Provide the (x, y) coordinate of the cell's center where the given text is located.  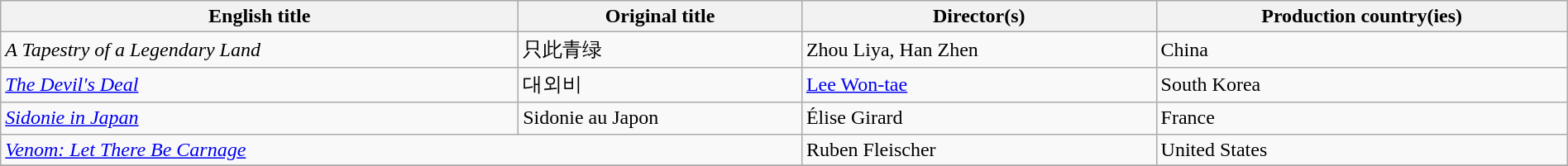
Lee Won-tae (979, 84)
Director(s) (979, 17)
Zhou Liya, Han Zhen (979, 50)
The Devil's Deal (260, 84)
Sidonie au Japon (660, 118)
A Tapestry of a Legendary Land (260, 50)
United States (1361, 149)
Sidonie in Japan (260, 118)
Élise Girard (979, 118)
South Korea (1361, 84)
대외비 (660, 84)
China (1361, 50)
Original title (660, 17)
Ruben Fleischer (979, 149)
Production country(ies) (1361, 17)
只此青绿 (660, 50)
English title (260, 17)
Venom: Let There Be Carnage (402, 149)
France (1361, 118)
